Find where the given text appears and provide that cell's center as [x, y] coordinate. 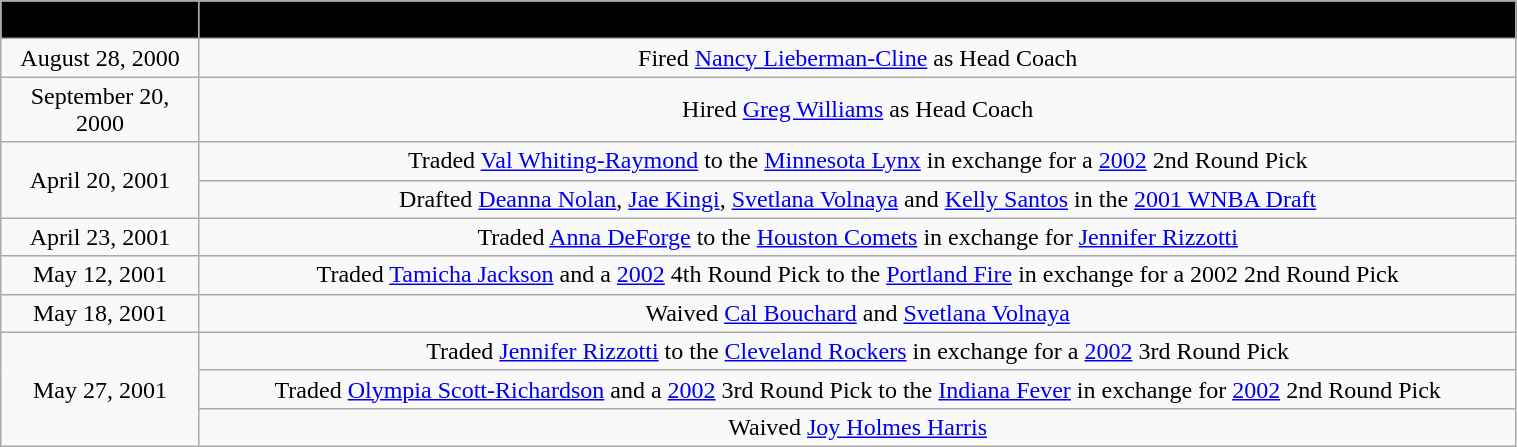
Waived Cal Bouchard and Svetlana Volnaya [858, 313]
Hired Greg Williams as Head Coach [858, 110]
April 20, 2001 [100, 180]
May 27, 2001 [100, 389]
May 12, 2001 [100, 275]
Transaction [858, 20]
August 28, 2000 [100, 58]
Fired Nancy Lieberman-Cline as Head Coach [858, 58]
Traded Tamicha Jackson and a 2002 4th Round Pick to the Portland Fire in exchange for a 2002 2nd Round Pick [858, 275]
Drafted Deanna Nolan, Jae Kingi, Svetlana Volnaya and Kelly Santos in the 2001 WNBA Draft [858, 199]
Traded Val Whiting-Raymond to the Minnesota Lynx in exchange for a 2002 2nd Round Pick [858, 161]
Traded Jennifer Rizzotti to the Cleveland Rockers in exchange for a 2002 3rd Round Pick [858, 351]
September 20, 2000 [100, 110]
May 18, 2001 [100, 313]
Waived Joy Holmes Harris [858, 427]
Traded Anna DeForge to the Houston Comets in exchange for Jennifer Rizzotti [858, 237]
April 23, 2001 [100, 237]
Traded Olympia Scott-Richardson and a 2002 3rd Round Pick to the Indiana Fever in exchange for 2002 2nd Round Pick [858, 389]
Date [100, 20]
